Identify which cell holds the provided text, then report its [X, Y] central coordinate. 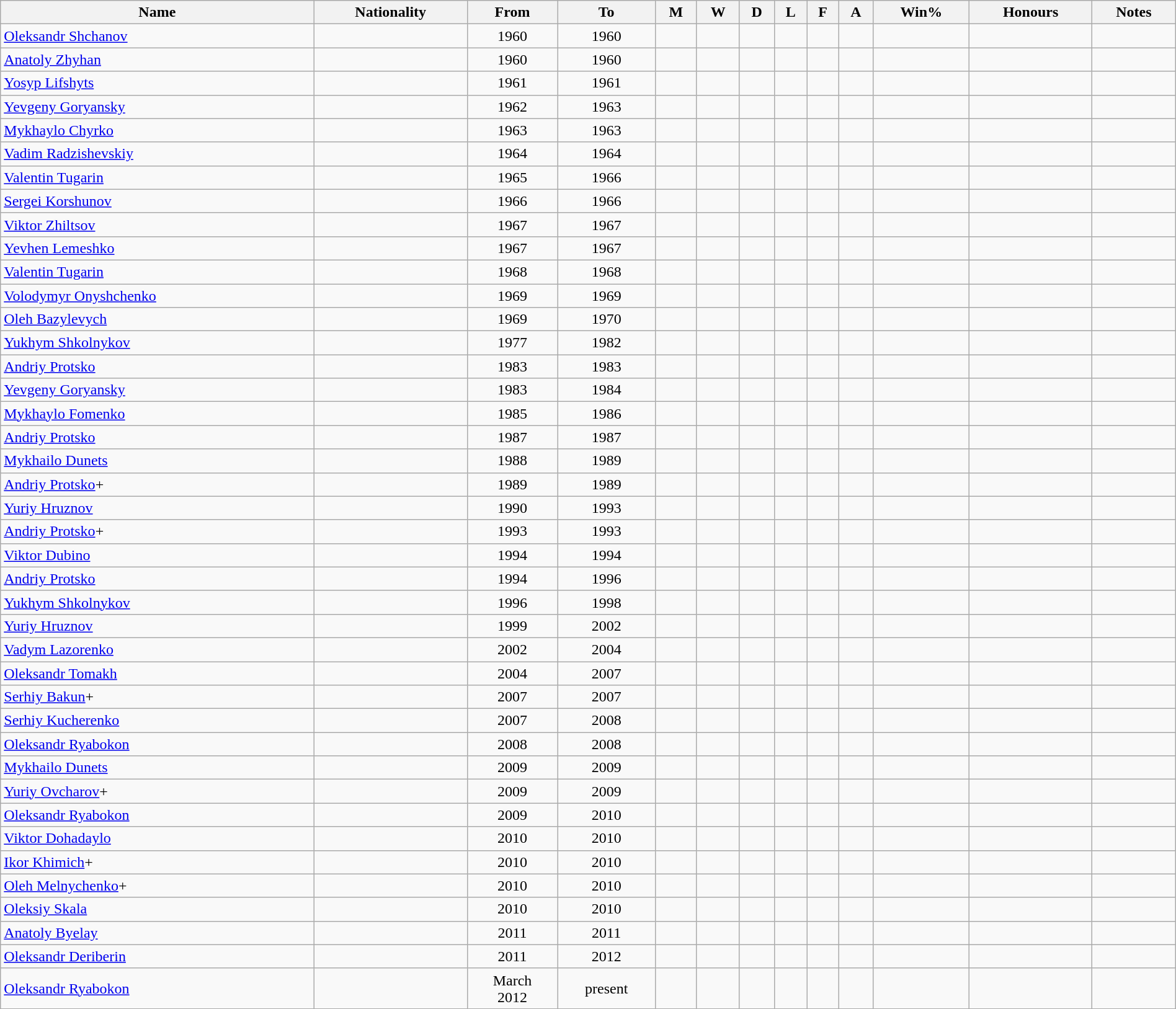
Anatoly Byelay [158, 933]
D [757, 12]
1977 [512, 343]
March2012 [512, 989]
L [790, 12]
Mykhaylo Chyrko [158, 130]
1962 [512, 107]
To [607, 12]
F [822, 12]
1999 [512, 626]
1990 [512, 508]
Oleksandr Shchanov [158, 36]
Viktor Dubino [158, 555]
Ikor Khimich+ [158, 862]
Viktor Dohadaylo [158, 838]
Mykhaylo Fomenko [158, 414]
W [718, 12]
M [676, 12]
Yosyp Lifshyts [158, 83]
Serhiy Bakun+ [158, 697]
Yuriy Ovcharov+ [158, 791]
1986 [607, 414]
Vadim Radzishevskiy [158, 154]
1998 [607, 602]
Name [158, 12]
1988 [512, 461]
1984 [607, 390]
1970 [607, 319]
Yevhen Lemeshko [158, 248]
Sergei Korshunov [158, 201]
Oleksandr Tomakh [158, 673]
1985 [512, 414]
Anatoly Zhyhan [158, 60]
2012 [607, 956]
Volodymyr Onyshchenko [158, 296]
Serhiy Kucherenko [158, 721]
Win% [922, 12]
From [512, 12]
Viktor Zhiltsov [158, 224]
1965 [512, 177]
Oleh Bazylevych [158, 319]
Oleksandr Deriberin [158, 956]
Oleksiy Skala [158, 909]
A [856, 12]
1982 [607, 343]
Notes [1134, 12]
Nationality [391, 12]
present [607, 989]
Oleh Melnychenko+ [158, 886]
Vadym Lazorenko [158, 649]
Honours [1031, 12]
